Provide the [x, y] coordinate of the cell's center where the given text is located.  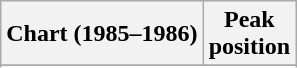
Peakposition [249, 34]
Chart (1985–1986) [102, 34]
